Locate the cell with the specified text and output its (x, y) center coordinate. 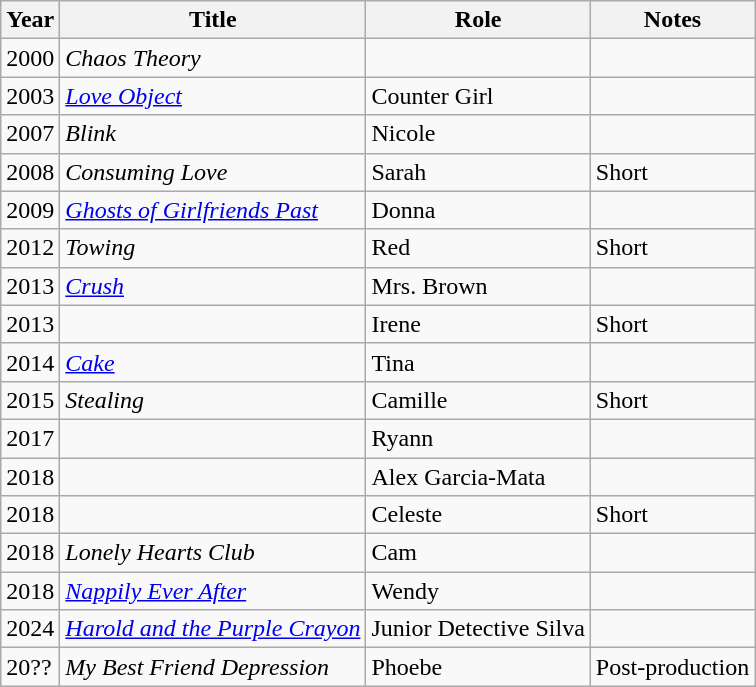
Title (213, 20)
Celeste (478, 515)
2014 (30, 362)
Ghosts of Girlfriends Past (213, 210)
Stealing (213, 400)
2024 (30, 629)
Consuming Love (213, 172)
2000 (30, 58)
Ryann (478, 438)
Cake (213, 362)
Tina (478, 362)
Alex Garcia-Mata (478, 477)
Nappily Ever After (213, 591)
Love Object (213, 96)
Lonely Hearts Club (213, 553)
2009 (30, 210)
My Best Friend Depression (213, 667)
Blink (213, 134)
Chaos Theory (213, 58)
2003 (30, 96)
Junior Detective Silva (478, 629)
Sarah (478, 172)
Cam (478, 553)
Camille (478, 400)
20?? (30, 667)
Role (478, 20)
Wendy (478, 591)
2017 (30, 438)
Harold and the Purple Crayon (213, 629)
Notes (672, 20)
Mrs. Brown (478, 286)
Phoebe (478, 667)
2008 (30, 172)
Red (478, 248)
Year (30, 20)
Irene (478, 324)
Donna (478, 210)
Towing (213, 248)
Post-production (672, 667)
2007 (30, 134)
2012 (30, 248)
2015 (30, 400)
Nicole (478, 134)
Counter Girl (478, 96)
Crush (213, 286)
